From the cell containing the given text, extract its center point as [X, Y] coordinate. 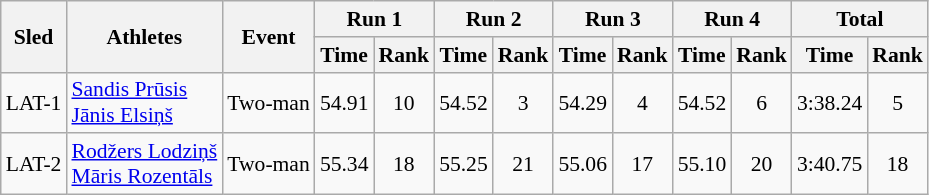
Run 2 [494, 19]
Athletes [144, 36]
54.29 [582, 102]
Run 1 [374, 19]
LAT-1 [34, 102]
3:40.75 [830, 164]
Rodžers LodziņšMāris Rozentāls [144, 164]
LAT-2 [34, 164]
3 [524, 102]
55.06 [582, 164]
Total [860, 19]
3:38.24 [830, 102]
55.10 [702, 164]
10 [404, 102]
4 [642, 102]
55.25 [464, 164]
5 [898, 102]
17 [642, 164]
55.34 [344, 164]
20 [762, 164]
54.91 [344, 102]
Event [268, 36]
Run 3 [612, 19]
Sled [34, 36]
6 [762, 102]
Sandis PrūsisJānis Elsiņš [144, 102]
Run 4 [732, 19]
21 [524, 164]
